From the cell containing the given text, extract its center point as [x, y] coordinate. 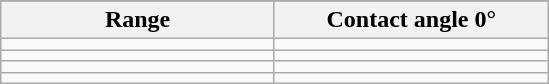
Range [138, 20]
Contact angle 0° [411, 20]
